Find where the given text appears and provide that cell's center as [x, y] coordinate. 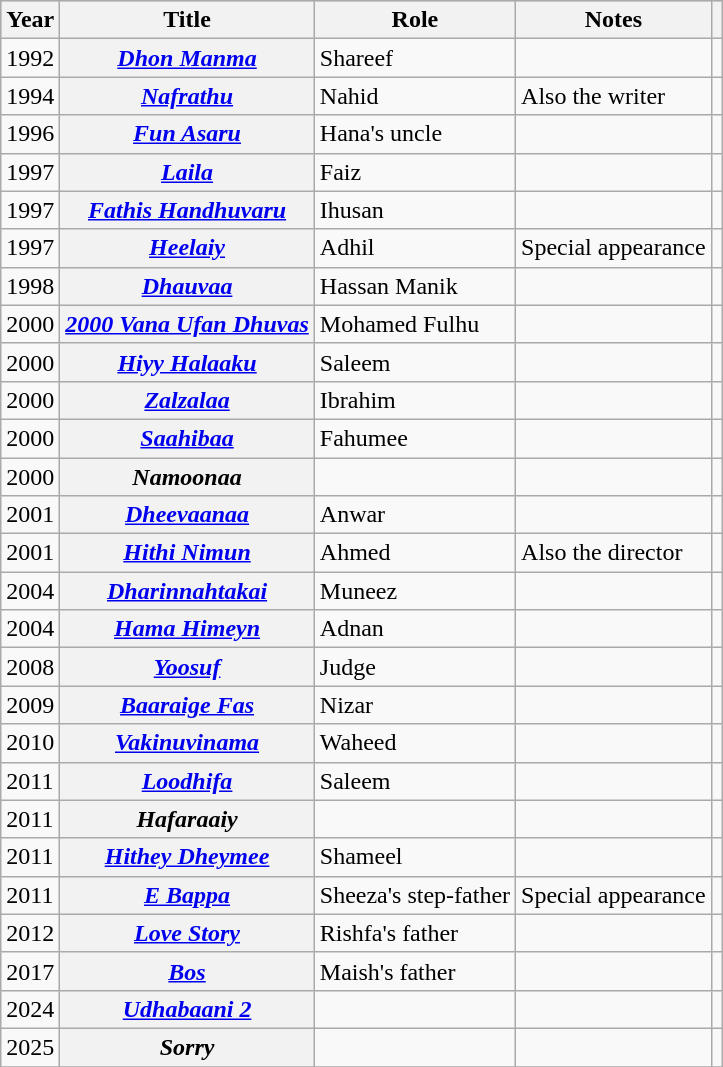
Dheevaanaa [187, 515]
Love Story [187, 933]
2008 [30, 667]
Muneez [414, 591]
Hana's uncle [414, 134]
Also the director [614, 553]
Loodhifa [187, 781]
Nizar [414, 705]
Maish's father [414, 971]
Year [30, 20]
1992 [30, 58]
Anwar [414, 515]
Rishfa's father [414, 933]
Faiz [414, 172]
1994 [30, 96]
2017 [30, 971]
Sorry [187, 1047]
2009 [30, 705]
Dhon Manma [187, 58]
Ihusan [414, 210]
Dhauvaa [187, 286]
Shareef [414, 58]
Laila [187, 172]
Ibrahim [414, 400]
Notes [614, 20]
Waheed [414, 743]
Hithey Dheymee [187, 857]
Hithi Nimun [187, 553]
Shameel [414, 857]
Ahmed [414, 553]
Dharinnahtakai [187, 591]
2000 Vana Ufan Dhuvas [187, 324]
Baaraige Fas [187, 705]
Saahibaa [187, 438]
Role [414, 20]
Adnan [414, 629]
Zalzalaa [187, 400]
Udhabaani 2 [187, 1009]
Adhil [414, 248]
Nahid [414, 96]
Vakinuvinama [187, 743]
Title [187, 20]
Nafrathu [187, 96]
2024 [30, 1009]
Hassan Manik [414, 286]
Hiyy Halaaku [187, 362]
Fathis Handhuvaru [187, 210]
1998 [30, 286]
E Bappa [187, 895]
Namoonaa [187, 477]
2025 [30, 1047]
Mohamed Fulhu [414, 324]
Yoosuf [187, 667]
Sheeza's step-father [414, 895]
Hama Himeyn [187, 629]
Also the writer [614, 96]
Heelaiy [187, 248]
Hafaraaiy [187, 819]
2010 [30, 743]
Bos [187, 971]
Fahumee [414, 438]
2012 [30, 933]
1996 [30, 134]
Fun Asaru [187, 134]
Judge [414, 667]
